Capture the cell that displays the provided text and extract its [X, Y] central coordinate. 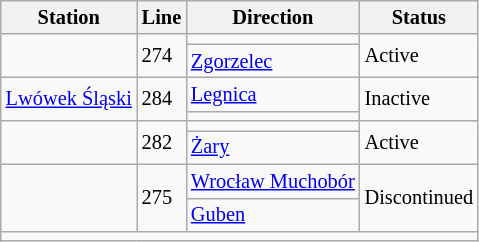
Station [69, 17]
Inactive [419, 98]
Lwówek Śląski [69, 98]
Zgorzelec [273, 61]
Legnica [273, 94]
274 [162, 56]
Żary [273, 147]
Discontinued [419, 198]
275 [162, 198]
282 [162, 142]
Line [162, 17]
Status [419, 17]
Direction [273, 17]
Guben [273, 215]
284 [162, 98]
Wrocław Muchobór [273, 181]
